Search for the cell housing the specified text and yield its (X, Y) center coordinate. 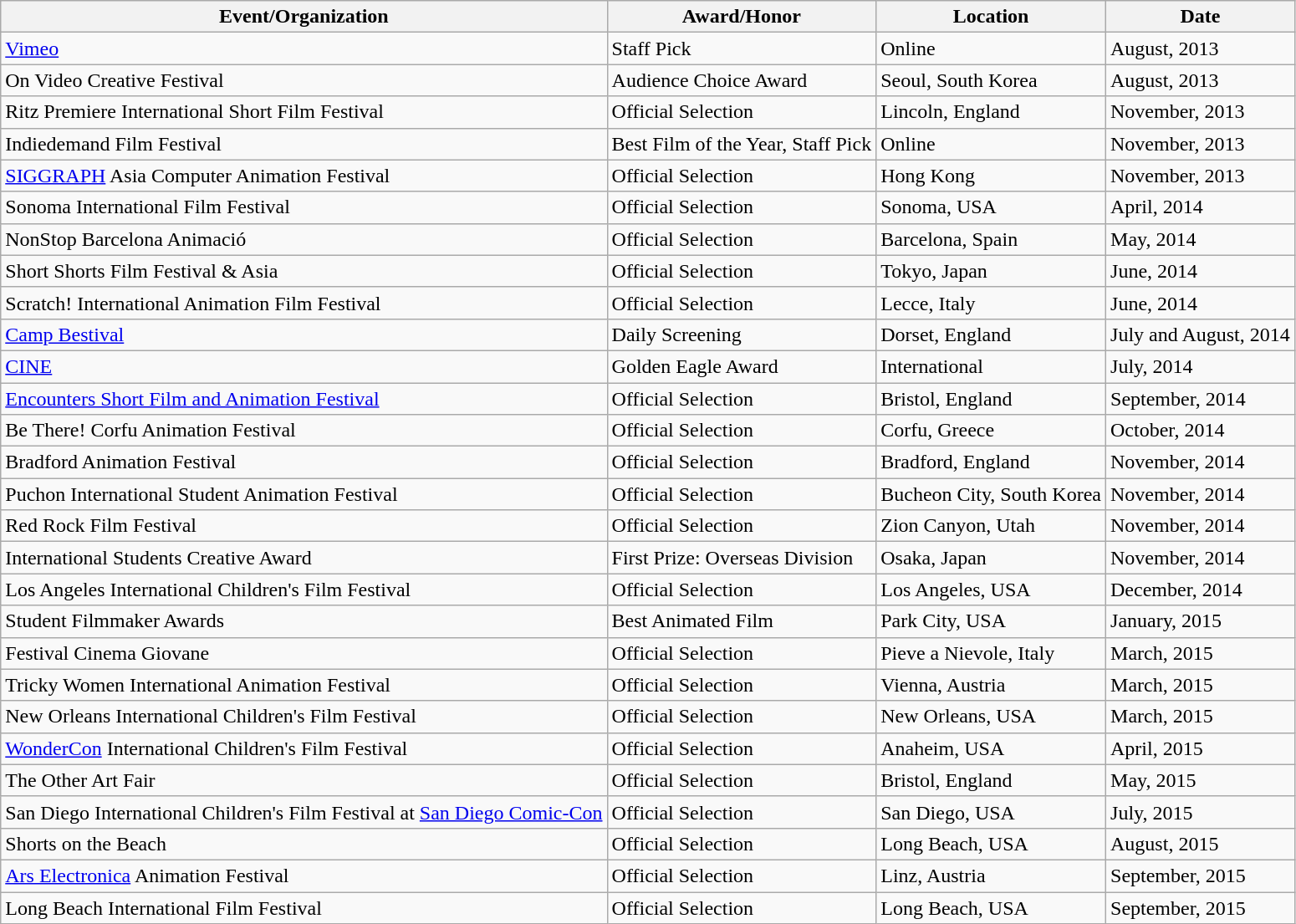
New Orleans, USA (992, 717)
Puchon International Student Animation Festival (304, 494)
SIGGRAPH Asia Computer Animation Festival (304, 176)
Festival Cinema Giovane (304, 653)
April, 2014 (1201, 207)
July, 2015 (1201, 812)
Daily Screening (742, 334)
Seoul, South Korea (992, 80)
Audience Choice Award (742, 80)
January, 2015 (1201, 621)
September, 2014 (1201, 399)
Short Shorts Film Festival & Asia (304, 271)
Red Rock Film Festival (304, 526)
On Video Creative Festival (304, 80)
NonStop Barcelona Animació (304, 239)
Event/Organization (304, 17)
Anaheim, USA (992, 748)
International (992, 366)
Staff Pick (742, 48)
Student Filmmaker Awards (304, 621)
Tricky Women International Animation Festival (304, 685)
CINE (304, 366)
Sonoma International Film Festival (304, 207)
Los Angeles, USA (992, 590)
Linz, Austria (992, 876)
May, 2014 (1201, 239)
The Other Art Fair (304, 780)
Ars Electronica Animation Festival (304, 876)
Sonoma, USA (992, 207)
Vimeo (304, 48)
Indiedemand Film Festival (304, 144)
October, 2014 (1201, 431)
Shorts on the Beach (304, 844)
Best Film of the Year, Staff Pick (742, 144)
April, 2015 (1201, 748)
Be There! Corfu Animation Festival (304, 431)
May, 2015 (1201, 780)
International Students Creative Award (304, 558)
Encounters Short Film and Animation Festival (304, 399)
San Diego, USA (992, 812)
Park City, USA (992, 621)
Lecce, Italy (992, 303)
Barcelona, Spain (992, 239)
Ritz Premiere International Short Film Festival (304, 112)
Tokyo, Japan (992, 271)
First Prize: Overseas Division (742, 558)
Golden Eagle Award (742, 366)
Bucheon City, South Korea (992, 494)
Lincoln, England (992, 112)
August, 2015 (1201, 844)
Corfu, Greece (992, 431)
Zion Canyon, Utah (992, 526)
Bradford, England (992, 462)
Location (992, 17)
Camp Bestival (304, 334)
Long Beach International Film Festival (304, 907)
Los Angeles International Children's Film Festival (304, 590)
Vienna, Austria (992, 685)
July and August, 2014 (1201, 334)
Hong Kong (992, 176)
New Orleans International Children's Film Festival (304, 717)
Scratch! International Animation Film Festival (304, 303)
July, 2014 (1201, 366)
Pieve a Nievole, Italy (992, 653)
Dorset, England (992, 334)
WonderCon International Children's Film Festival (304, 748)
Osaka, Japan (992, 558)
Best Animated Film (742, 621)
Bradford Animation Festival (304, 462)
Award/Honor (742, 17)
December, 2014 (1201, 590)
Date (1201, 17)
San Diego International Children's Film Festival at San Diego Comic-Con (304, 812)
